Scan for the cell matching the given text and deliver its [x, y] coordinate at center. 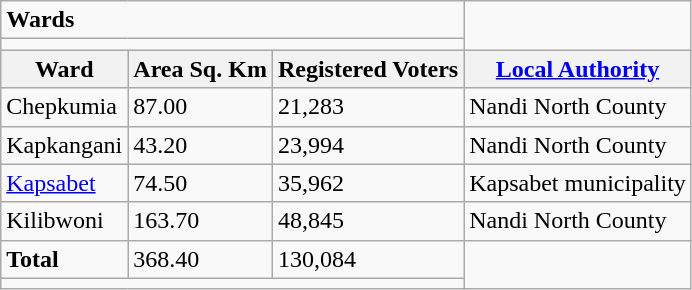
Kapkangani [64, 145]
74.50 [200, 183]
Chepkumia [64, 107]
Wards [232, 20]
Kapsabet [64, 183]
87.00 [200, 107]
48,845 [368, 221]
Registered Voters [368, 69]
Kilibwoni [64, 221]
Total [64, 259]
163.70 [200, 221]
Kapsabet municipality [578, 183]
130,084 [368, 259]
368.40 [200, 259]
23,994 [368, 145]
Ward [64, 69]
Area Sq. Km [200, 69]
Local Authority [578, 69]
43.20 [200, 145]
21,283 [368, 107]
35,962 [368, 183]
